Return the [x, y] coordinate for the center point of the cell that contains the specified text.  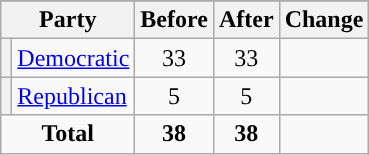
Total [68, 134]
After [246, 20]
Before [174, 20]
Party [68, 20]
Democratic [74, 58]
Republican [74, 96]
Change [324, 20]
